Output the (x, y) coordinate of the center of the cell containing the given text.  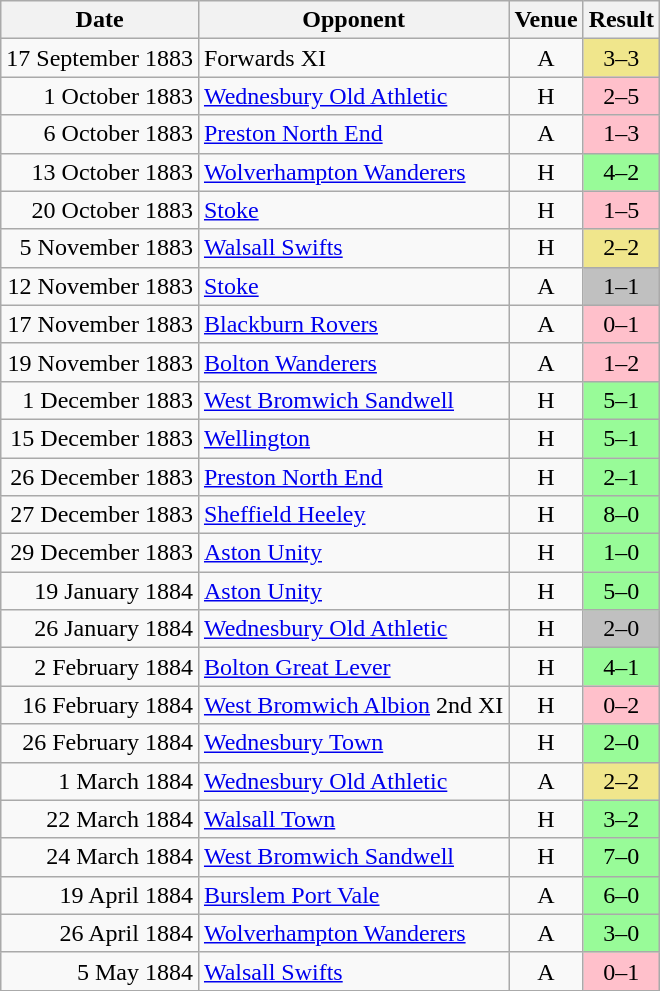
3–0 (621, 933)
19 April 1884 (100, 895)
Opponent (353, 20)
1 March 1884 (100, 781)
1 December 1883 (100, 400)
3–2 (621, 819)
27 December 1883 (100, 515)
20 October 1883 (100, 210)
1–2 (621, 362)
4–1 (621, 667)
Walsall Town (353, 819)
12 November 1883 (100, 286)
16 February 1884 (100, 705)
Bolton Wanderers (353, 362)
2–5 (621, 96)
Blackburn Rovers (353, 324)
1–0 (621, 553)
Wednesbury Town (353, 743)
19 November 1883 (100, 362)
2–1 (621, 477)
1 October 1883 (100, 96)
15 December 1883 (100, 438)
6–0 (621, 895)
5 May 1884 (100, 971)
8–0 (621, 515)
1–1 (621, 286)
5–0 (621, 591)
19 January 1884 (100, 591)
0–2 (621, 705)
22 March 1884 (100, 819)
2 February 1884 (100, 667)
1–3 (621, 134)
Venue (546, 20)
26 February 1884 (100, 743)
26 January 1884 (100, 629)
Sheffield Heeley (353, 515)
17 November 1883 (100, 324)
4–2 (621, 172)
3–3 (621, 58)
26 December 1883 (100, 477)
7–0 (621, 857)
1–5 (621, 210)
26 April 1884 (100, 933)
29 December 1883 (100, 553)
Date (100, 20)
24 March 1884 (100, 857)
Result (621, 20)
5 November 1883 (100, 248)
Burslem Port Vale (353, 895)
Bolton Great Lever (353, 667)
Wellington (353, 438)
Forwards XI (353, 58)
6 October 1883 (100, 134)
13 October 1883 (100, 172)
17 September 1883 (100, 58)
West Bromwich Albion 2nd XI (353, 705)
